Return (X, Y) of the center of cell containing provided text 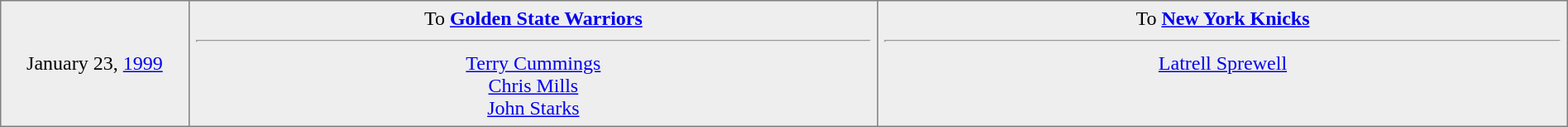
To Golden State WarriorsTerry CummingsChris MillsJohn Starks (533, 64)
To New York KnicksLatrell Sprewell (1223, 64)
January 23, 1999 (94, 64)
